From the cell containing the given text, extract its center point as [X, Y] coordinate. 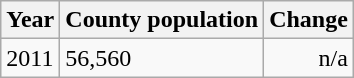
Year [30, 20]
56,560 [162, 58]
Change [309, 20]
County population [162, 20]
n/a [309, 58]
2011 [30, 58]
